Locate the cell with the specified text and output its [X, Y] center coordinate. 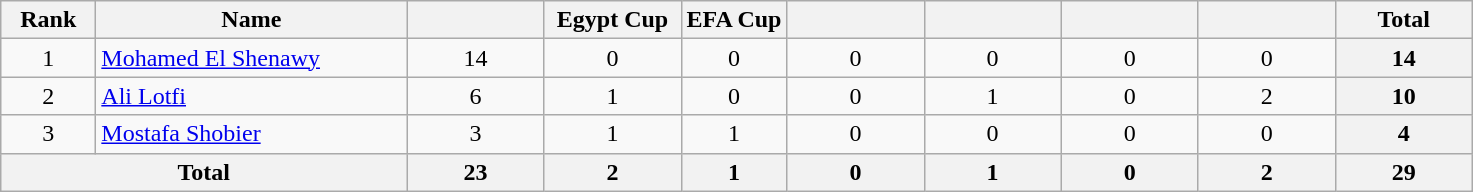
Egypt Cup [612, 20]
Rank [48, 20]
Mostafa Shobier [252, 134]
Ali Lotfi [252, 96]
4 [1404, 134]
Mohamed El Shenawy [252, 58]
10 [1404, 96]
6 [476, 96]
23 [476, 172]
EFA Cup [734, 20]
29 [1404, 172]
Name [252, 20]
